Scan for the cell matching the given text and deliver its [X, Y] coordinate at center. 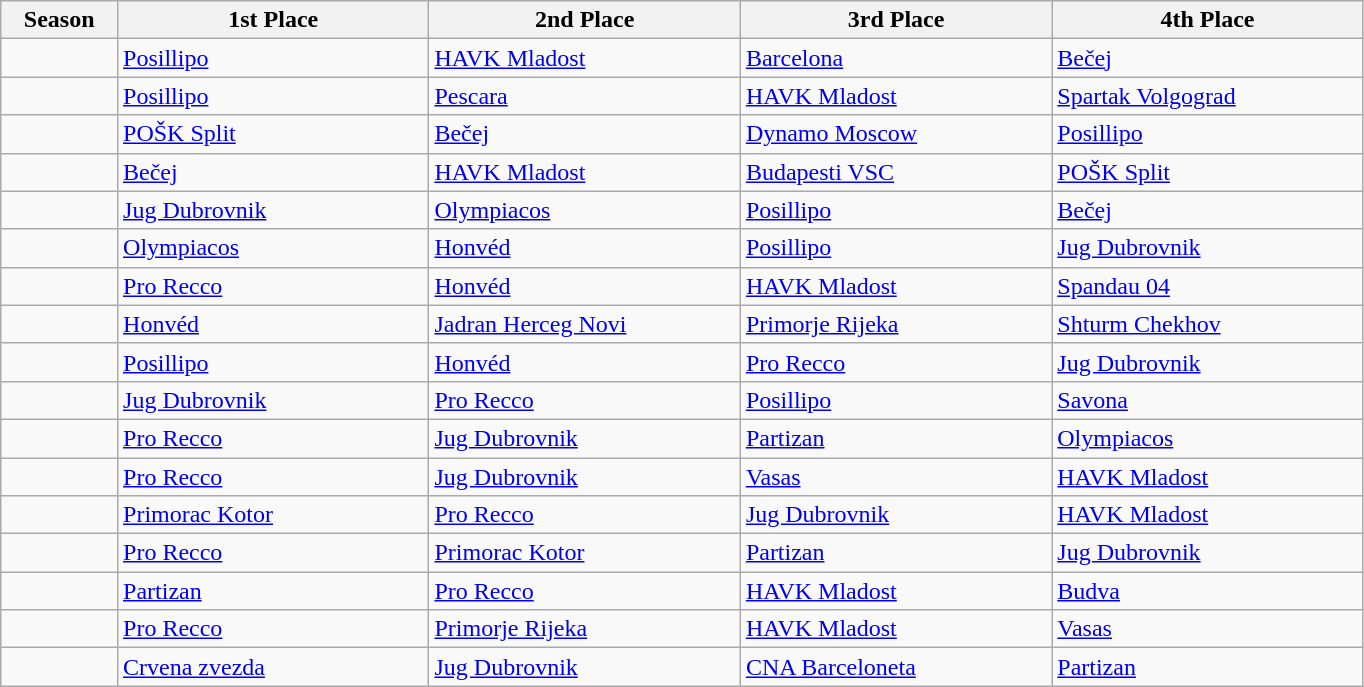
Budva [1208, 591]
Spartak Volgograd [1208, 96]
Season [60, 20]
Savona [1208, 400]
Jadran Herceg Novi [584, 324]
3rd Place [896, 20]
Shturm Chekhov [1208, 324]
CNA Barceloneta [896, 667]
Spandau 04 [1208, 286]
4th Place [1208, 20]
Dynamo Moscow [896, 134]
Crvena zvezda [274, 667]
1st Place [274, 20]
2nd Place [584, 20]
Budapesti VSC [896, 172]
Barcelona [896, 58]
Pescara [584, 96]
